Pinpoint the cell where the given text exists, returning its [X, Y] midpoint coordinate. 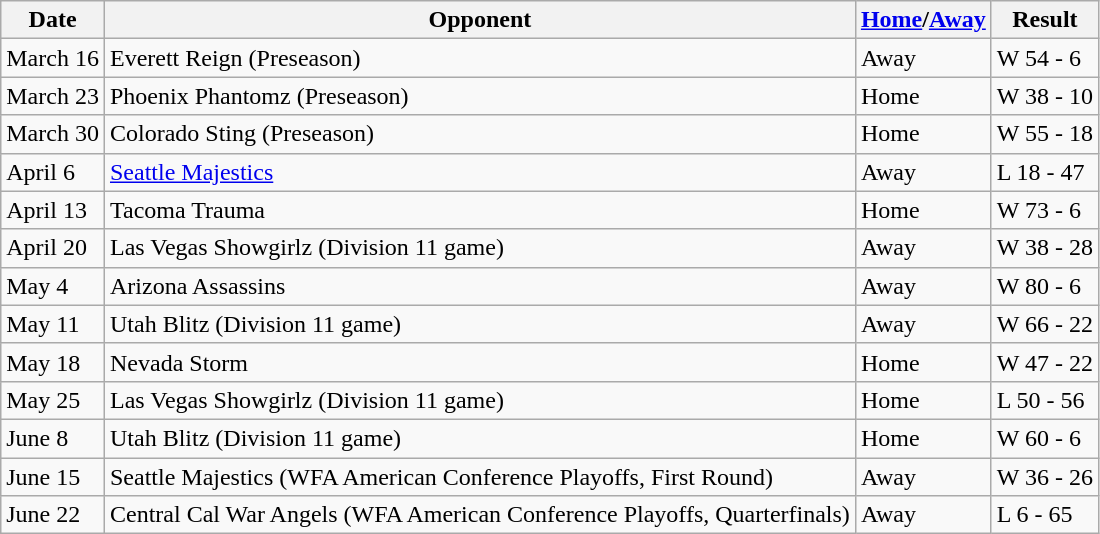
W 36 - 26 [1044, 477]
May 25 [53, 400]
W 73 - 6 [1044, 210]
W 80 - 6 [1044, 286]
May 11 [53, 324]
Colorado Sting (Preseason) [480, 134]
W 38 - 10 [1044, 96]
Home/Away [923, 20]
Central Cal War Angels (WFA American Conference Playoffs, Quarterfinals) [480, 515]
W 66 - 22 [1044, 324]
Everett Reign (Preseason) [480, 58]
April 13 [53, 210]
Nevada Storm [480, 362]
Seattle Majestics [480, 172]
March 16 [53, 58]
Opponent [480, 20]
May 4 [53, 286]
June 22 [53, 515]
W 55 - 18 [1044, 134]
L 50 - 56 [1044, 400]
L 18 - 47 [1044, 172]
W 47 - 22 [1044, 362]
May 18 [53, 362]
Phoenix Phantomz (Preseason) [480, 96]
Arizona Assassins [480, 286]
Tacoma Trauma [480, 210]
June 15 [53, 477]
March 30 [53, 134]
Date [53, 20]
Result [1044, 20]
April 20 [53, 248]
W 54 - 6 [1044, 58]
April 6 [53, 172]
W 38 - 28 [1044, 248]
March 23 [53, 96]
L 6 - 65 [1044, 515]
W 60 - 6 [1044, 438]
June 8 [53, 438]
Seattle Majestics (WFA American Conference Playoffs, First Round) [480, 477]
